Scan for the cell matching the given text and deliver its [x, y] coordinate at center. 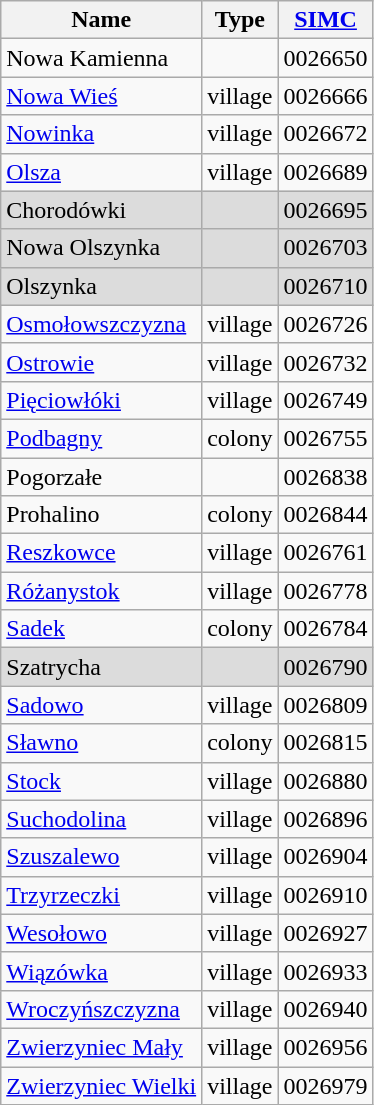
Olsza [102, 172]
Wesołowo [102, 933]
0026979 [326, 1085]
0026838 [326, 477]
Zwierzyniec Mały [102, 1047]
Olszynka [102, 286]
Szuszalewo [102, 857]
0026666 [326, 96]
0026749 [326, 400]
Reszkowce [102, 553]
Suchodolina [102, 819]
Name [102, 20]
0026940 [326, 1009]
0026710 [326, 286]
0026672 [326, 134]
Pięciowłóki [102, 400]
Trzyrzeczki [102, 895]
SIMC [326, 20]
Stock [102, 781]
Nowinka [102, 134]
Sławno [102, 743]
Sadek [102, 629]
Type [240, 20]
0026956 [326, 1047]
Pogorzałe [102, 477]
0026809 [326, 705]
Prohalino [102, 515]
0026896 [326, 819]
0026844 [326, 515]
Różanystok [102, 591]
Podbagny [102, 438]
0026755 [326, 438]
0026695 [326, 210]
Ostrowie [102, 362]
Nowa Olszynka [102, 248]
0026815 [326, 743]
0026910 [326, 895]
0026778 [326, 591]
0026726 [326, 324]
Sadowo [102, 705]
Zwierzyniec Wielki [102, 1085]
0026933 [326, 971]
0026761 [326, 553]
Chorodówki [102, 210]
0026732 [326, 362]
Osmołowszczyzna [102, 324]
Wroczyńszczyzna [102, 1009]
Wiązówka [102, 971]
Nowa Wieś [102, 96]
0026880 [326, 781]
0026790 [326, 667]
Szatrycha [102, 667]
0026703 [326, 248]
0026904 [326, 857]
Nowa Kamienna [102, 58]
0026650 [326, 58]
0026689 [326, 172]
0026927 [326, 933]
0026784 [326, 629]
